Scan for the cell matching the given text and deliver its (X, Y) coordinate at center. 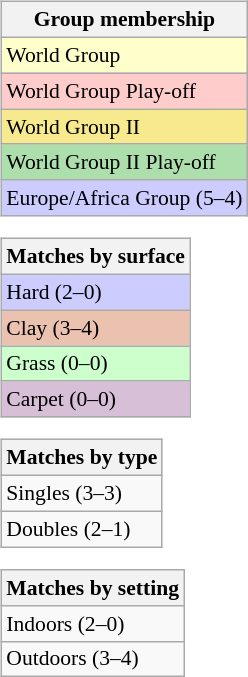
World Group II (124, 127)
Carpet (0–0) (96, 399)
Hard (2–0) (96, 292)
Indoors (2–0) (92, 623)
World Group II Play-off (124, 162)
World Group Play-off (124, 91)
Matches by type (82, 458)
Singles (3–3) (82, 494)
Doubles (2–1) (82, 529)
World Group (124, 55)
Grass (0–0) (96, 364)
Matches by surface (96, 257)
Outdoors (3–4) (92, 659)
Europe/Africa Group (5–4) (124, 198)
Clay (3–4) (96, 328)
Matches by setting (92, 588)
Group membership (124, 20)
